Locate the cell with the specified text and output its (X, Y) center coordinate. 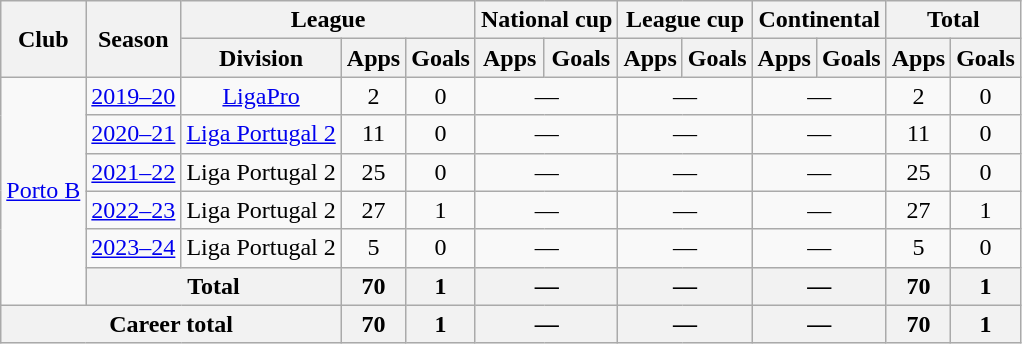
2022–23 (134, 210)
Continental (819, 20)
National cup (546, 20)
Porto B (44, 191)
Season (134, 39)
Division (261, 58)
Career total (172, 324)
2020–21 (134, 134)
Club (44, 39)
League (328, 20)
2021–22 (134, 172)
2019–20 (134, 96)
League cup (685, 20)
2023–24 (134, 248)
LigaPro (261, 96)
